Return (X, Y) of the center of cell containing provided text 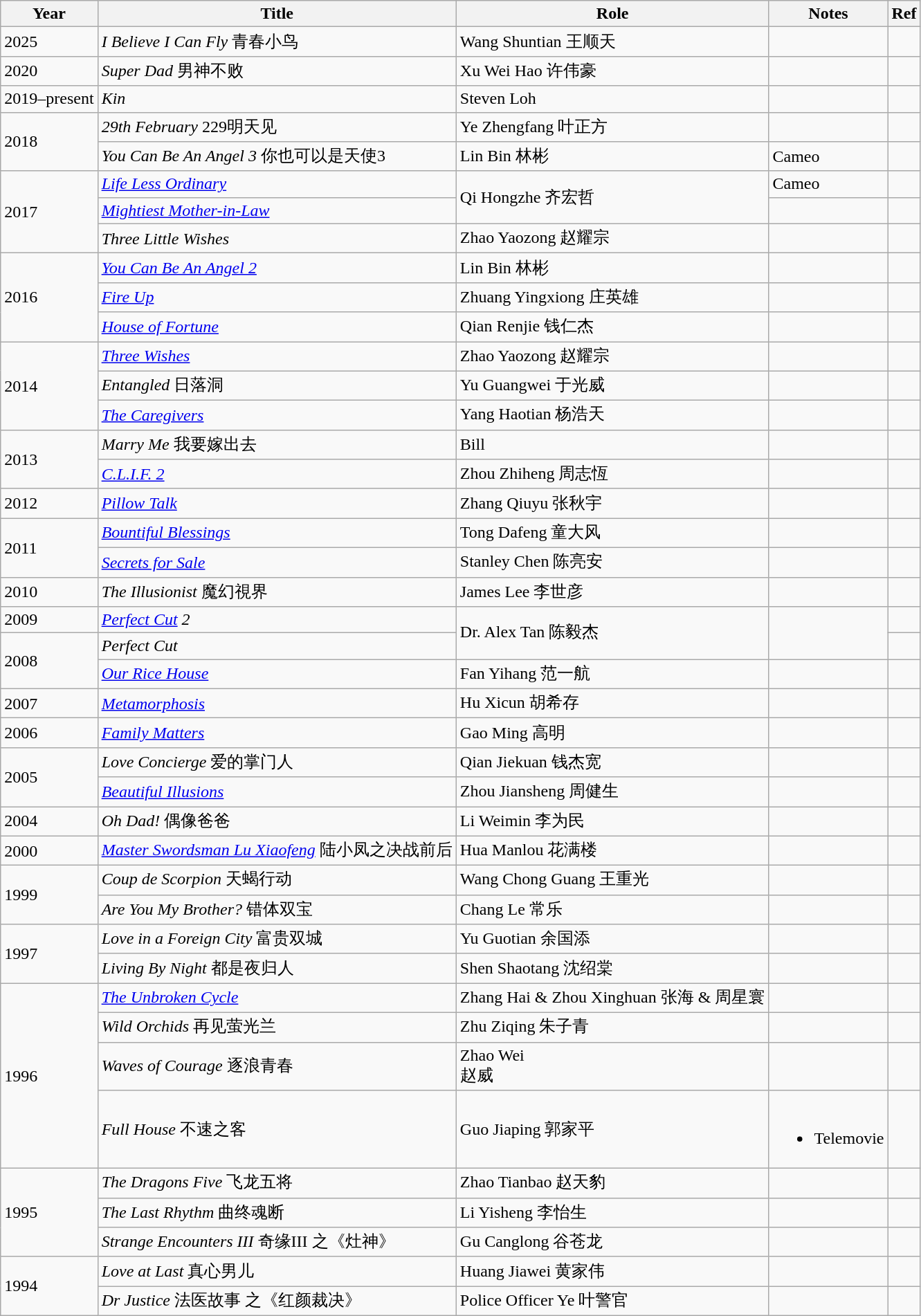
Fan Yihang 范一航 (612, 674)
Role (612, 14)
Strange Encounters III 奇缘III 之《灶神》 (277, 1243)
2004 (49, 822)
You Can Be An Angel 2 (277, 268)
Ye Zhengfang 叶正方 (612, 127)
Zhang Hai & Zhou Xinghuan 张海 & 周星寰 (612, 998)
Yu Guotian 余国添 (612, 940)
Full House 不速之客 (277, 1129)
Wang Shuntian 王顺天 (612, 42)
2014 (49, 386)
Fire Up (277, 298)
Dr. Alex Tan 陈毅杰 (612, 633)
2007 (49, 703)
Zhuang Yingxiong 庄英雄 (612, 298)
Living By Night 都是夜归人 (277, 969)
Huang Jiawei 黄家伟 (612, 1272)
Telemovie (828, 1129)
The Caregivers (277, 415)
James Lee 李世彦 (612, 592)
Hua Manlou 花满楼 (612, 851)
2025 (49, 42)
Zhao Wei 赵威 (612, 1066)
Perfect Cut 2 (277, 620)
Zhang Qiuyu 张秋宇 (612, 504)
Zhou Zhiheng 周志恆 (612, 475)
Chang Le 常乐 (612, 909)
Wang Chong Guang 王重光 (612, 880)
Li Weimin 李为民 (612, 822)
2013 (49, 459)
Shen Shaotang 沈绍棠 (612, 969)
The Illusionist 魔幻視界 (277, 592)
Xu Wei Hao 许伟豪 (612, 71)
Ref (904, 14)
I Believe I Can Fly 青春小鸟 (277, 42)
The Last Rhythm 曲终魂断 (277, 1212)
Master Swordsman Lu Xiaofeng 陆小凤之决战前后 (277, 851)
2011 (49, 548)
Coup de Scorpion 天蝎行动 (277, 880)
2020 (49, 71)
Gu Canglong 谷苍龙 (612, 1243)
1995 (49, 1213)
Qian Jiekuan 钱杰宽 (612, 762)
2005 (49, 776)
Notes (828, 14)
Three Little Wishes (277, 238)
1997 (49, 953)
2017 (49, 212)
Love in a Foreign City 富贵双城 (277, 940)
Super Dad 男神不败 (277, 71)
1999 (49, 895)
Secrets for Sale (277, 562)
2016 (49, 298)
Perfect Cut (277, 646)
Family Matters (277, 733)
Bountiful Blessings (277, 533)
Mightiest Mother-in-Law (277, 210)
Our Rice House (277, 674)
2012 (49, 504)
Pillow Talk (277, 504)
Zhou Jiansheng 周健生 (612, 792)
Three Wishes (277, 357)
Oh Dad! 偶像爸爸 (277, 822)
2018 (49, 141)
Qi Hongzhe 齐宏哲 (612, 197)
Metamorphosis (277, 703)
Love at Last 真心男儿 (277, 1272)
The Unbroken Cycle (277, 998)
Guo Jiaping 郭家平 (612, 1129)
2019–present (49, 99)
Waves of Courage 逐浪青春 (277, 1066)
2000 (49, 851)
Year (49, 14)
Entangled 日落洞 (277, 386)
Zhao Tianbao 赵天豹 (612, 1183)
Wild Orchids 再见萤光兰 (277, 1027)
Yu Guangwei 于光威 (612, 386)
Bill (612, 444)
Title (277, 14)
1996 (49, 1076)
2009 (49, 620)
2006 (49, 733)
Beautiful Illusions (277, 792)
House of Fortune (277, 327)
Qian Renjie 钱仁杰 (612, 327)
C.L.I.F. 2 (277, 475)
2010 (49, 592)
Zhu Ziqing 朱子青 (612, 1027)
Hu Xicun 胡希存 (612, 703)
1994 (49, 1286)
29th February 229明天见 (277, 127)
Dr Justice 法医故事 之《红颜裁决》 (277, 1301)
Steven Loh (612, 99)
Yang Haotian 杨浩天 (612, 415)
The Dragons Five 飞龙五将 (277, 1183)
Are You My Brother? 错体双宝 (277, 909)
Life Less Ordinary (277, 184)
Marry Me 我要嫁出去 (277, 444)
Tong Dafeng 童大风 (612, 533)
Kin (277, 99)
Li Yisheng 李怡生 (612, 1212)
Stanley Chen 陈亮安 (612, 562)
Police Officer Ye 叶警官 (612, 1301)
Gao Ming 高明 (612, 733)
You Can Be An Angel 3 你也可以是天使3 (277, 156)
Love Concierge 爱的掌门人 (277, 762)
2008 (49, 661)
